For the text-containing cell, return its midpoint in (x, y) coordinate format. 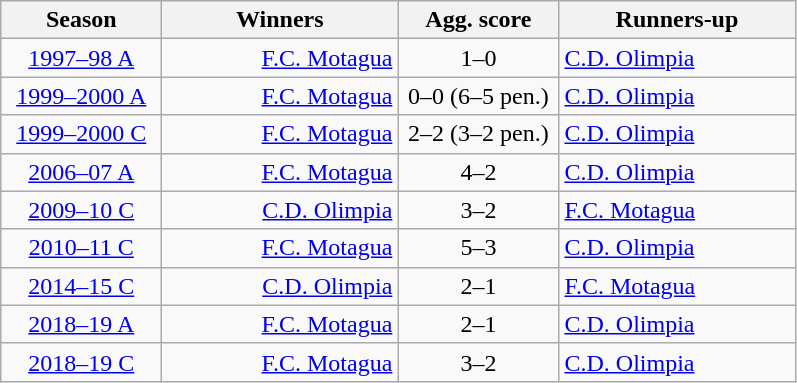
5–3 (478, 248)
2006–07 A (82, 172)
1999–2000 A (82, 96)
2018–19 C (82, 362)
Winners (280, 20)
2014–15 C (82, 286)
0–0 (6–5 pen.) (478, 96)
Runners-up (677, 20)
2010–11 C (82, 248)
2018–19 A (82, 324)
1997–98 A (82, 58)
Season (82, 20)
Agg. score (478, 20)
1–0 (478, 58)
1999–2000 C (82, 134)
2–2 (3–2 pen.) (478, 134)
4–2 (478, 172)
2009–10 C (82, 210)
